Detect which cell encompasses the target text, then output its [x, y] center coordinate. 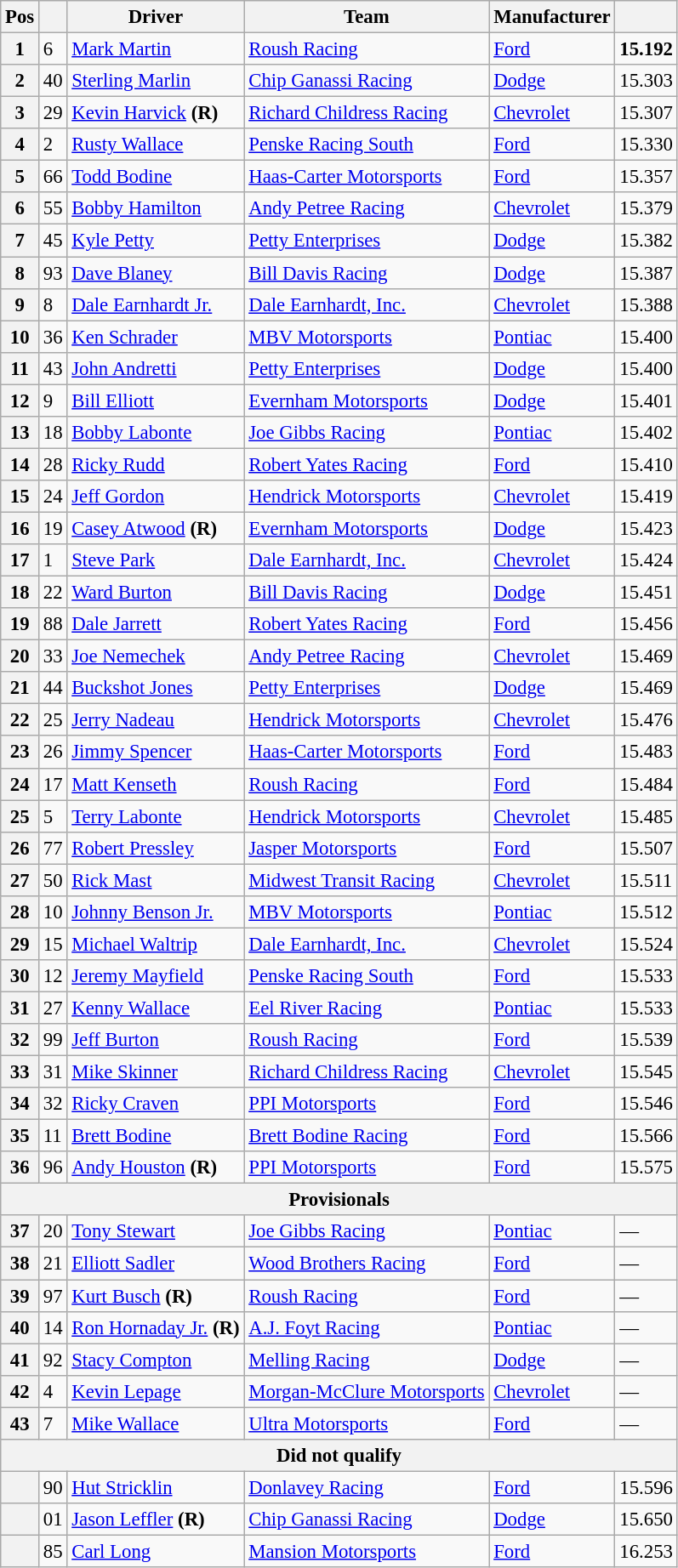
Johnny Benson Jr. [156, 912]
Tony Stewart [156, 1232]
Ultra Motorsports [367, 1423]
Rick Mast [156, 880]
Eel River Racing [367, 1008]
15.303 [647, 81]
Jimmy Spencer [156, 753]
66 [53, 177]
15.484 [647, 784]
15.650 [647, 1520]
Stacy Compton [156, 1360]
85 [53, 1551]
Elliott Sadler [156, 1264]
Jasper Motorsports [367, 848]
Morgan-McClure Motorsports [367, 1391]
Brett Bodine Racing [367, 1136]
Driver [156, 17]
92 [53, 1360]
15.575 [647, 1167]
15.192 [647, 49]
Wood Brothers Racing [367, 1264]
Jeff Burton [156, 1040]
15.388 [647, 304]
15.419 [647, 497]
Kenny Wallace [156, 1008]
Robert Pressley [156, 848]
38 [20, 1264]
Steve Park [156, 560]
Bobby Hamilton [156, 208]
Michael Waltrip [156, 944]
Did not qualify [339, 1456]
15.307 [647, 113]
50 [53, 880]
15.357 [647, 177]
88 [53, 624]
Melling Racing [367, 1360]
Carl Long [156, 1551]
41 [20, 1360]
15.511 [647, 880]
15.401 [647, 401]
16.253 [647, 1551]
Ricky Rudd [156, 464]
Andy Houston (R) [156, 1167]
Mike Skinner [156, 1072]
Donlavey Racing [367, 1487]
15.566 [647, 1136]
55 [53, 208]
15.402 [647, 433]
96 [53, 1167]
35 [20, 1136]
Terry Labonte [156, 816]
90 [53, 1487]
Kurt Busch (R) [156, 1296]
45 [53, 241]
Brett Bodine [156, 1136]
Ron Hornaday Jr. (R) [156, 1327]
Jerry Nadeau [156, 720]
Midwest Transit Racing [367, 880]
15.456 [647, 624]
23 [20, 753]
15.382 [647, 241]
Mark Martin [156, 49]
Team [367, 17]
Jeff Gordon [156, 497]
15.545 [647, 1072]
15.485 [647, 816]
Casey Atwood (R) [156, 528]
Hut Stricklin [156, 1487]
01 [53, 1520]
Rusty Wallace [156, 145]
15.387 [647, 273]
15.476 [647, 720]
Bobby Labonte [156, 433]
34 [20, 1104]
Ward Burton [156, 593]
13 [20, 433]
30 [20, 976]
Pos [20, 17]
Todd Bodine [156, 177]
Dale Earnhardt Jr. [156, 304]
37 [20, 1232]
15.512 [647, 912]
15.546 [647, 1104]
Matt Kenseth [156, 784]
16 [20, 528]
Kevin Lepage [156, 1391]
15.330 [647, 145]
Kevin Harvick (R) [156, 113]
Mike Wallace [156, 1423]
Jason Leffler (R) [156, 1520]
15.524 [647, 944]
15.596 [647, 1487]
Mansion Motorsports [367, 1551]
Joe Nemechek [156, 656]
99 [53, 1040]
Ken Schrader [156, 337]
John Andretti [156, 368]
Dave Blaney [156, 273]
42 [20, 1391]
93 [53, 273]
Provisionals [339, 1200]
39 [20, 1296]
15.379 [647, 208]
15.539 [647, 1040]
Manufacturer [552, 17]
Jeremy Mayfield [156, 976]
15.424 [647, 560]
A.J. Foyt Racing [367, 1327]
Bill Elliott [156, 401]
15.451 [647, 593]
15.507 [647, 848]
Dale Jarrett [156, 624]
Buckshot Jones [156, 688]
44 [53, 688]
97 [53, 1296]
Ricky Craven [156, 1104]
Kyle Petty [156, 241]
Sterling Marlin [156, 81]
15.423 [647, 528]
3 [20, 113]
15.410 [647, 464]
77 [53, 848]
15.483 [647, 753]
